Provide the (x, y) coordinate of the cell's center where the given text is located.  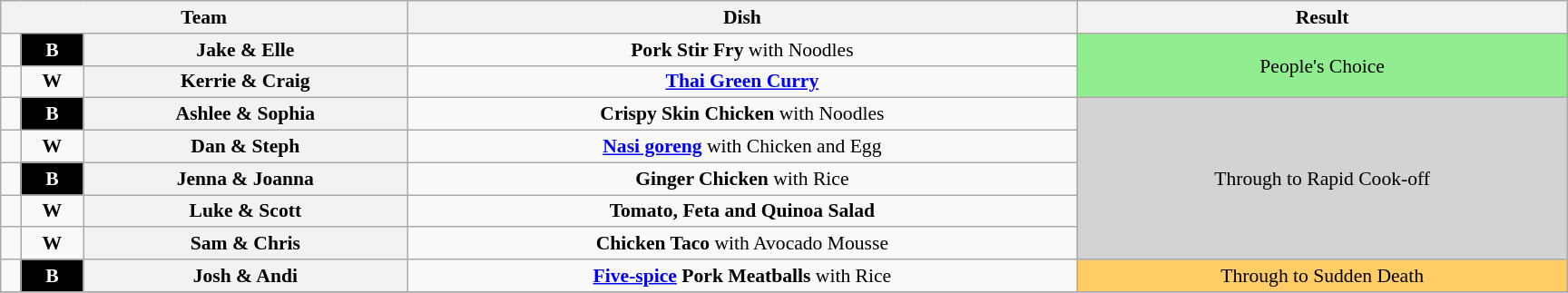
Dan & Steph (245, 147)
Five-spice Pork Meatballs with Rice (742, 276)
Thai Green Curry (742, 82)
Team (204, 17)
Tomato, Feta and Quinoa Salad (742, 211)
Dish (742, 17)
Nasi goreng with Chicken and Egg (742, 147)
Josh & Andi (245, 276)
Ginger Chicken with Rice (742, 179)
Pork Stir Fry with Noodles (742, 50)
Jenna & Joanna (245, 179)
Sam & Chris (245, 244)
Crispy Skin Chicken with Noodles (742, 114)
Kerrie & Craig (245, 82)
Chicken Taco with Avocado Mousse (742, 244)
Jake & Elle (245, 50)
Through to Sudden Death (1322, 276)
Ashlee & Sophia (245, 114)
People's Choice (1322, 65)
Result (1322, 17)
Luke & Scott (245, 211)
Through to Rapid Cook-off (1322, 179)
